Provide the [x, y] coordinate of the cell's center where the given text is located.  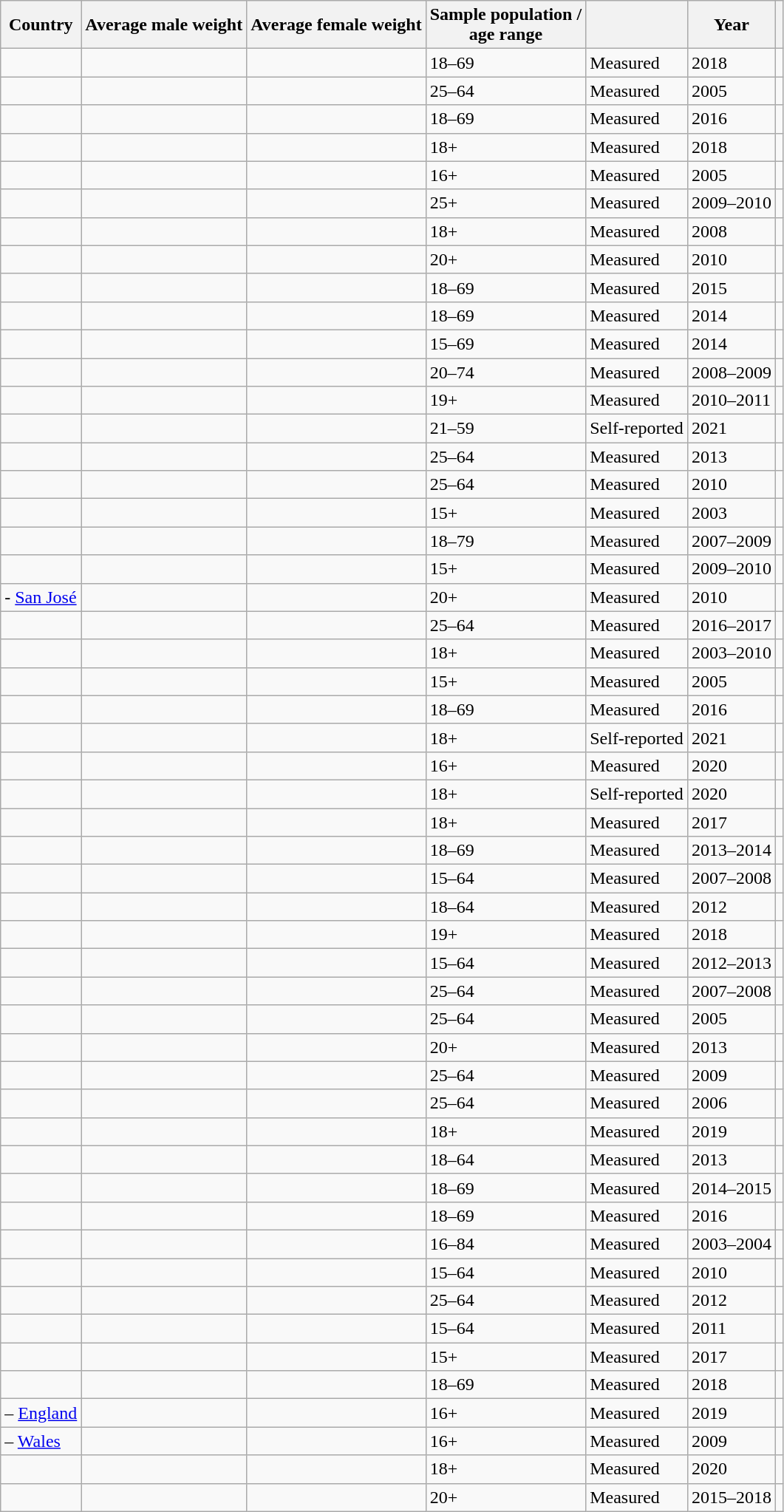
2015–2018 [732, 1497]
2006 [732, 1103]
2003–2004 [732, 1244]
Sample population / age range [505, 25]
Average female weight [337, 25]
Average male weight [164, 25]
15–69 [505, 344]
Country [41, 25]
2003–2010 [732, 653]
21–59 [505, 429]
– England [41, 1413]
20–74 [505, 372]
2015 [732, 287]
2016–2017 [732, 625]
2008 [732, 231]
2003 [732, 513]
16–84 [505, 1244]
2010–2011 [732, 401]
- San José [41, 597]
– Wales [41, 1441]
2014–2015 [732, 1188]
18–79 [505, 541]
2011 [732, 1329]
2008–2009 [732, 372]
25+ [505, 203]
2007–2009 [732, 541]
2013–2014 [732, 851]
2012–2013 [732, 963]
Year [732, 25]
